Output the [X, Y] coordinate of the center of the cell containing the given text.  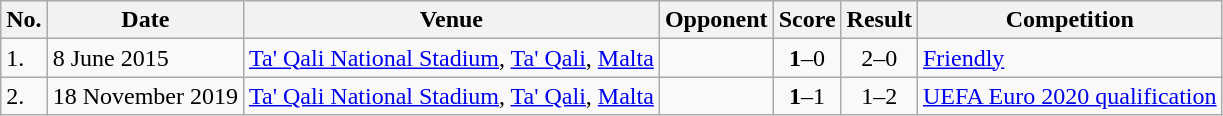
Opponent [716, 20]
Score [807, 20]
18 November 2019 [145, 96]
Competition [1070, 20]
2. [24, 96]
1. [24, 58]
Venue [452, 20]
Friendly [1070, 58]
1–2 [879, 96]
No. [24, 20]
1–1 [807, 96]
8 June 2015 [145, 58]
2–0 [879, 58]
1–0 [807, 58]
UEFA Euro 2020 qualification [1070, 96]
Result [879, 20]
Date [145, 20]
